Identify which cell holds the provided text, then report its [x, y] central coordinate. 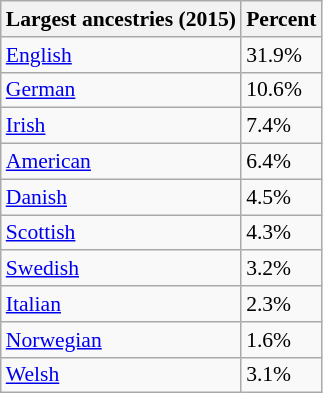
Swedish [121, 269]
3.1% [281, 375]
Welsh [121, 375]
4.5% [281, 197]
Norwegian [121, 340]
Danish [121, 197]
7.4% [281, 126]
10.6% [281, 90]
4.3% [281, 233]
3.2% [281, 269]
1.6% [281, 340]
Italian [121, 304]
Scottish [121, 233]
31.9% [281, 55]
American [121, 162]
German [121, 90]
English [121, 55]
6.4% [281, 162]
Percent [281, 19]
2.3% [281, 304]
Largest ancestries (2015) [121, 19]
Irish [121, 126]
